For the text-containing cell, return its midpoint in [X, Y] coordinate format. 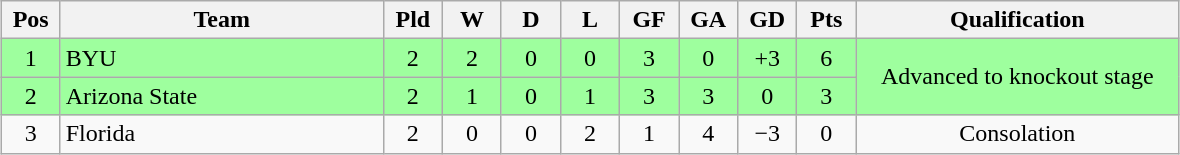
Arizona State [222, 96]
Pld [412, 20]
D [530, 20]
GD [768, 20]
Pos [30, 20]
+3 [768, 58]
6 [826, 58]
GF [650, 20]
Team [222, 20]
Pts [826, 20]
−3 [768, 134]
Consolation [1018, 134]
Advanced to knockout stage [1018, 77]
GA [708, 20]
Qualification [1018, 20]
BYU [222, 58]
W [472, 20]
L [590, 20]
Florida [222, 134]
4 [708, 134]
